Provide the (X, Y) coordinate of the cell's center where the given text is located.  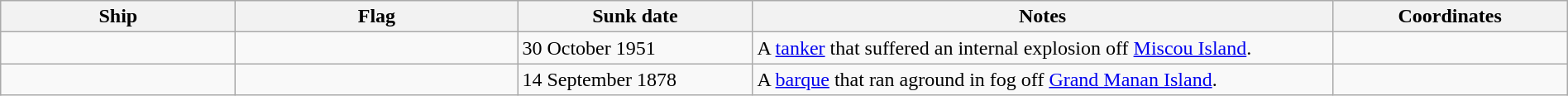
Coordinates (1450, 17)
Ship (118, 17)
A barque that ran aground in fog off Grand Manan Island. (1042, 79)
A tanker that suffered an internal explosion off Miscou Island. (1042, 48)
30 October 1951 (635, 48)
14 September 1878 (635, 79)
Flag (377, 17)
Sunk date (635, 17)
Notes (1042, 17)
